From the cell containing the given text, extract its center point as [X, Y] coordinate. 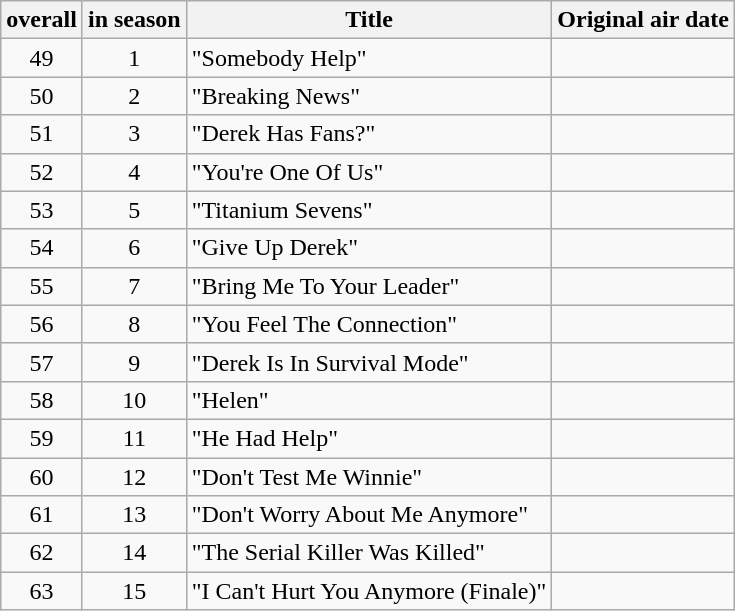
"Derek Has Fans?" [369, 134]
54 [42, 248]
63 [42, 591]
"You Feel The Connection" [369, 324]
8 [134, 324]
3 [134, 134]
56 [42, 324]
10 [134, 400]
"I Can't Hurt You Anymore (Finale)" [369, 591]
62 [42, 553]
"Don't Test Me Winnie" [369, 477]
51 [42, 134]
15 [134, 591]
49 [42, 58]
4 [134, 172]
12 [134, 477]
53 [42, 210]
57 [42, 362]
Original air date [644, 20]
11 [134, 438]
61 [42, 515]
"Helen" [369, 400]
60 [42, 477]
50 [42, 96]
"Somebody Help" [369, 58]
9 [134, 362]
6 [134, 248]
55 [42, 286]
52 [42, 172]
7 [134, 286]
"Don't Worry About Me Anymore" [369, 515]
overall [42, 20]
Title [369, 20]
"Derek Is In Survival Mode" [369, 362]
14 [134, 553]
in season [134, 20]
"Bring Me To Your Leader" [369, 286]
"Breaking News" [369, 96]
5 [134, 210]
13 [134, 515]
59 [42, 438]
"Titanium Sevens" [369, 210]
"He Had Help" [369, 438]
"You're One Of Us" [369, 172]
"Give Up Derek" [369, 248]
2 [134, 96]
"The Serial Killer Was Killed" [369, 553]
58 [42, 400]
1 [134, 58]
